From the cell containing the given text, extract its center point as (x, y) coordinate. 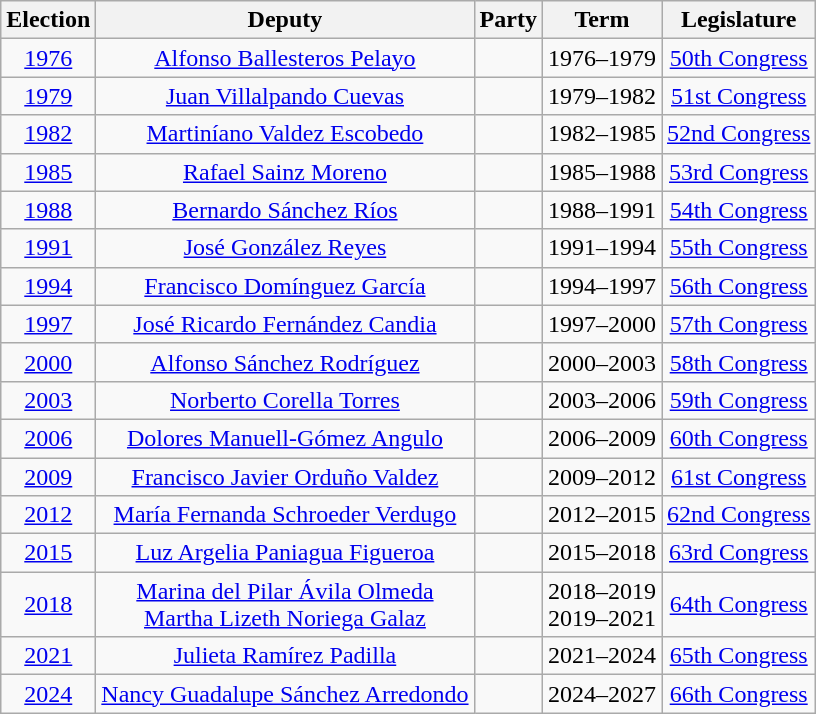
2009–2012 (602, 477)
Dolores Manuell-Gómez Angulo (285, 438)
60th Congress (739, 438)
Nancy Guadalupe Sánchez Arredondo (285, 694)
56th Congress (739, 286)
Party (508, 20)
1979 (48, 96)
1976 (48, 58)
1997 (48, 324)
Martiníano Valdez Escobedo (285, 134)
2015 (48, 553)
Alfonso Sánchez Rodríguez (285, 362)
Alfonso Ballesteros Pelayo (285, 58)
Julieta Ramírez Padilla (285, 656)
1994 (48, 286)
1976–1979 (602, 58)
José González Reyes (285, 248)
María Fernanda Schroeder Verdugo (285, 515)
1991 (48, 248)
1982 (48, 134)
1988–1991 (602, 210)
1982–1985 (602, 134)
59th Congress (739, 400)
Juan Villalpando Cuevas (285, 96)
2024 (48, 694)
2024–2027 (602, 694)
61st Congress (739, 477)
2015–2018 (602, 553)
Marina del Pilar Ávila OlmedaMartha Lizeth Noriega Galaz (285, 604)
51st Congress (739, 96)
58th Congress (739, 362)
2018 (48, 604)
1988 (48, 210)
1991–1994 (602, 248)
1994–1997 (602, 286)
Norberto Corella Torres (285, 400)
50th Congress (739, 58)
2000 (48, 362)
Deputy (285, 20)
62nd Congress (739, 515)
2012 (48, 515)
2018–20192019–2021 (602, 604)
2009 (48, 477)
57th Congress (739, 324)
Luz Argelia Paniagua Figueroa (285, 553)
1997–2000 (602, 324)
52nd Congress (739, 134)
Bernardo Sánchez Ríos (285, 210)
2006 (48, 438)
Election (48, 20)
55th Congress (739, 248)
Rafael Sainz Moreno (285, 172)
63rd Congress (739, 553)
53rd Congress (739, 172)
José Ricardo Fernández Candia (285, 324)
1985 (48, 172)
Term (602, 20)
1985–1988 (602, 172)
2000–2003 (602, 362)
2003 (48, 400)
2006–2009 (602, 438)
Francisco Domínguez García (285, 286)
1979–1982 (602, 96)
Legislature (739, 20)
Francisco Javier Orduño Valdez (285, 477)
2021–2024 (602, 656)
65th Congress (739, 656)
2021 (48, 656)
2003–2006 (602, 400)
66th Congress (739, 694)
64th Congress (739, 604)
2012–2015 (602, 515)
54th Congress (739, 210)
